Return the [x, y] coordinate for the center point of the cell that contains the specified text.  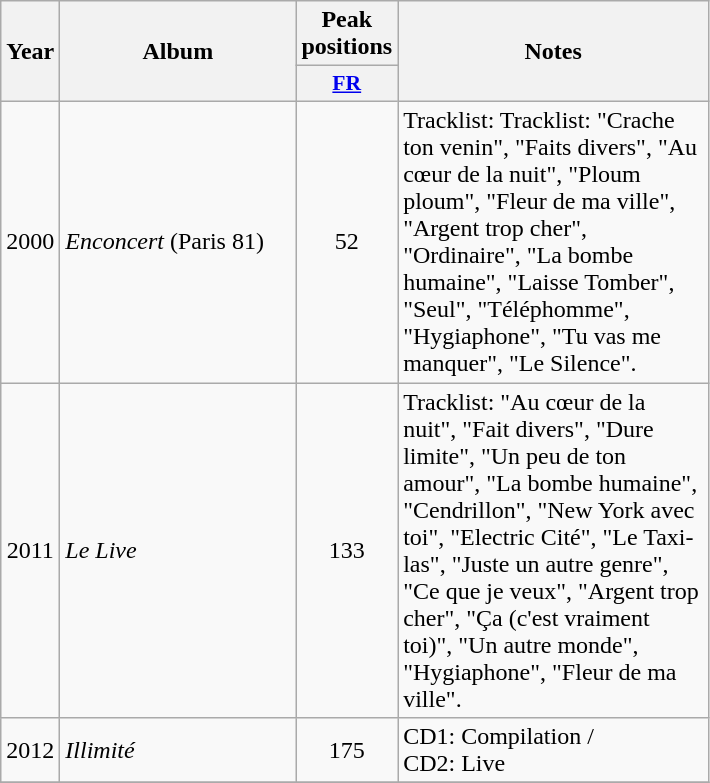
52 [347, 242]
Peak positions [347, 34]
Illimité [178, 750]
CD1: Compilation / CD2: Live [554, 750]
Enconcert (Paris 81) [178, 242]
133 [347, 550]
Le Live [178, 550]
2011 [30, 550]
2012 [30, 750]
Album [178, 52]
Year [30, 52]
Notes [554, 52]
FR [347, 84]
2000 [30, 242]
175 [347, 750]
